Locate the cell with the specified text and output its [X, Y] center coordinate. 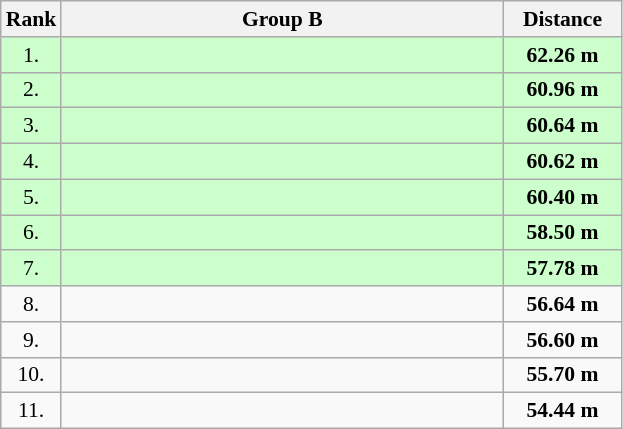
56.64 m [562, 304]
55.70 m [562, 375]
6. [32, 233]
11. [32, 411]
56.60 m [562, 340]
58.50 m [562, 233]
7. [32, 269]
8. [32, 304]
60.64 m [562, 126]
60.62 m [562, 162]
3. [32, 126]
62.26 m [562, 55]
Group B [282, 19]
60.40 m [562, 197]
Distance [562, 19]
2. [32, 90]
60.96 m [562, 90]
9. [32, 340]
1. [32, 55]
57.78 m [562, 269]
Rank [32, 19]
4. [32, 162]
10. [32, 375]
5. [32, 197]
54.44 m [562, 411]
